Find where the given text appears and provide that cell's center as [x, y] coordinate. 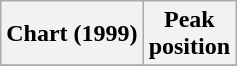
Peakposition [189, 34]
Chart (1999) [72, 34]
